Capture the cell that displays the provided text and extract its (X, Y) central coordinate. 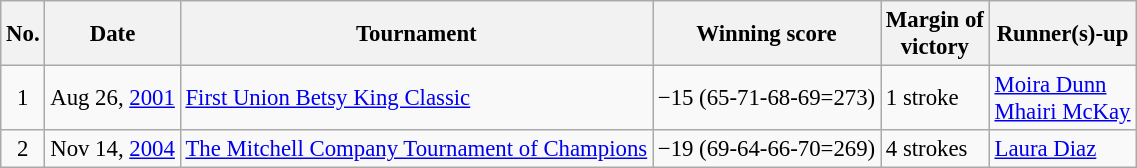
Tournament (416, 34)
Date (112, 34)
Laura Diaz (1062, 149)
Nov 14, 2004 (112, 149)
Moira Dunn Mhairi McKay (1062, 98)
Margin ofvictory (934, 34)
Runner(s)-up (1062, 34)
No. (23, 34)
2 (23, 149)
Aug 26, 2001 (112, 98)
First Union Betsy King Classic (416, 98)
1 (23, 98)
−19 (69-64-66-70=269) (766, 149)
4 strokes (934, 149)
−15 (65-71-68-69=273) (766, 98)
The Mitchell Company Tournament of Champions (416, 149)
Winning score (766, 34)
1 stroke (934, 98)
